Find where the given text appears and provide that cell's center as (x, y) coordinate. 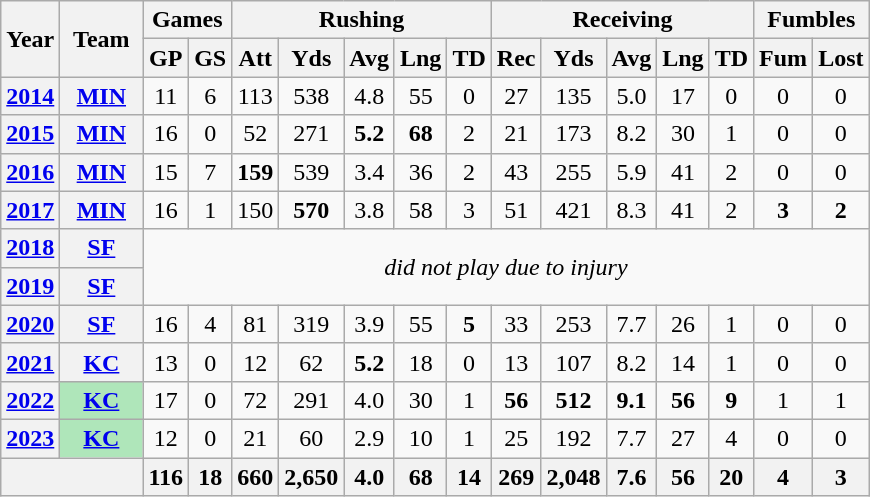
5.9 (632, 172)
GS (210, 58)
2015 (30, 134)
58 (420, 210)
26 (683, 324)
113 (256, 96)
2,048 (574, 477)
52 (256, 134)
Rushing (362, 20)
173 (574, 134)
5 (469, 324)
did not play due to injury (506, 267)
60 (312, 438)
3.9 (370, 324)
Rec (516, 58)
3.4 (370, 172)
15 (166, 172)
2018 (30, 248)
159 (256, 172)
7.6 (632, 477)
9 (731, 400)
269 (516, 477)
291 (312, 400)
512 (574, 400)
271 (312, 134)
Fum (784, 58)
8.3 (632, 210)
2022 (30, 400)
7 (210, 172)
62 (312, 362)
421 (574, 210)
Team (102, 39)
36 (420, 172)
255 (574, 172)
43 (516, 172)
150 (256, 210)
539 (312, 172)
116 (166, 477)
5.0 (632, 96)
Receiving (622, 20)
253 (574, 324)
11 (166, 96)
3.8 (370, 210)
2019 (30, 286)
Year (30, 39)
10 (420, 438)
Fumbles (812, 20)
2.9 (370, 438)
192 (574, 438)
20 (731, 477)
6 (210, 96)
9.1 (632, 400)
Att (256, 58)
4.8 (370, 96)
Lost (841, 58)
33 (516, 324)
Games (188, 20)
135 (574, 96)
GP (166, 58)
2023 (30, 438)
2014 (30, 96)
319 (312, 324)
81 (256, 324)
660 (256, 477)
2,650 (312, 477)
2020 (30, 324)
2017 (30, 210)
51 (516, 210)
570 (312, 210)
2016 (30, 172)
2021 (30, 362)
538 (312, 96)
107 (574, 362)
25 (516, 438)
72 (256, 400)
